Identify which cell holds the provided text, then report its [X, Y] central coordinate. 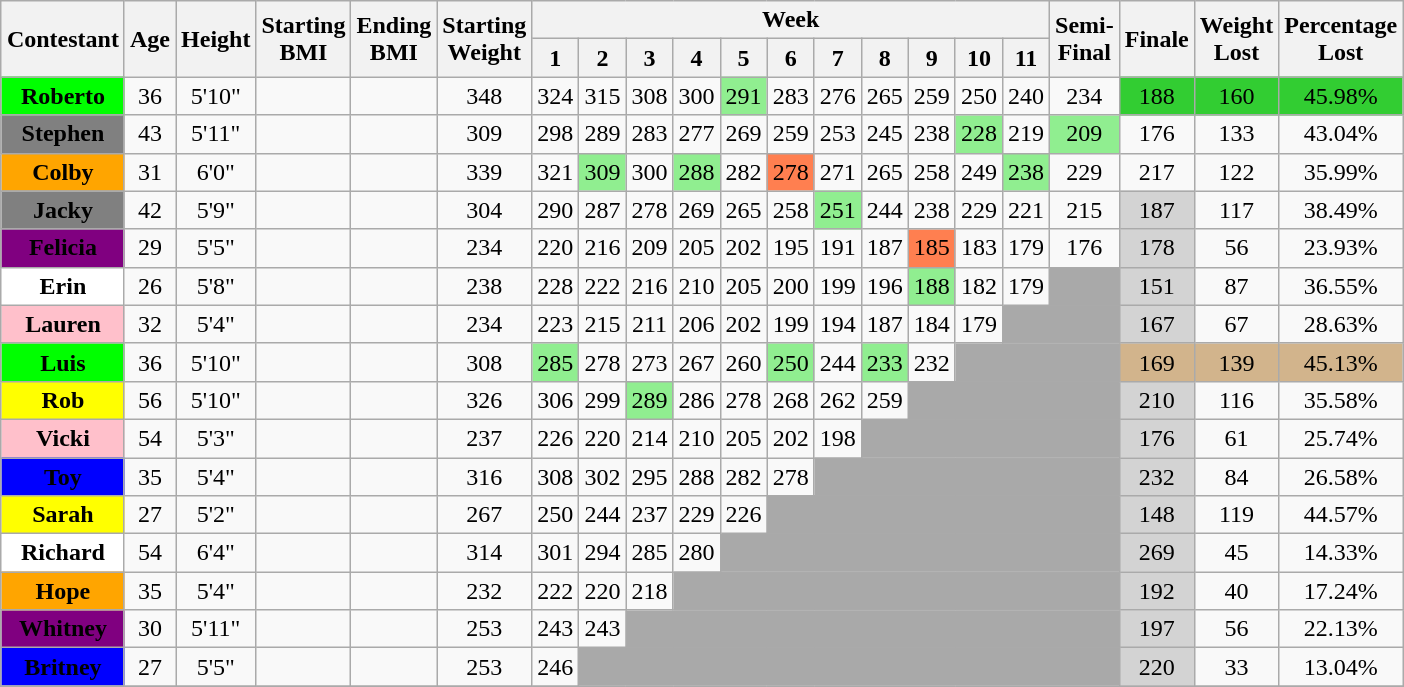
299 [602, 400]
249 [978, 172]
5'8" [216, 286]
Whitney [62, 629]
316 [484, 477]
219 [1026, 134]
211 [650, 324]
38.49% [1341, 210]
Height [216, 39]
17.24% [1341, 591]
5'2" [216, 515]
61 [1236, 438]
Finale [1156, 39]
271 [838, 172]
192 [1156, 591]
304 [484, 210]
291 [744, 96]
StartingBMI [304, 39]
26.58% [1341, 477]
Sarah [62, 515]
286 [696, 400]
Rob [62, 400]
EndingBMI [394, 39]
11 [1026, 58]
Britney [62, 667]
276 [838, 96]
116 [1236, 400]
191 [838, 248]
196 [884, 286]
302 [602, 477]
240 [1026, 96]
183 [978, 248]
198 [838, 438]
260 [744, 362]
WeightLost [1236, 39]
182 [978, 286]
277 [696, 134]
Vicki [62, 438]
43 [150, 134]
251 [838, 210]
1 [556, 58]
290 [556, 210]
30 [150, 629]
45.13% [1341, 362]
28.63% [1341, 324]
326 [484, 400]
Contestant [62, 39]
280 [696, 553]
314 [484, 553]
169 [1156, 362]
217 [1156, 172]
184 [932, 324]
298 [556, 134]
200 [790, 286]
44.57% [1341, 515]
185 [932, 248]
117 [1236, 210]
5'3" [216, 438]
268 [790, 400]
148 [1156, 515]
151 [1156, 286]
2 [602, 58]
36.55% [1341, 286]
Toy [62, 477]
10 [978, 58]
9 [932, 58]
206 [696, 324]
33 [1236, 667]
23.93% [1341, 248]
13.04% [1341, 667]
233 [884, 362]
5 [744, 58]
295 [650, 477]
6'0" [216, 172]
22.13% [1341, 629]
Stephen [62, 134]
32 [150, 324]
218 [650, 591]
133 [1236, 134]
122 [1236, 172]
3 [650, 58]
87 [1236, 286]
348 [484, 96]
14.33% [1341, 553]
246 [556, 667]
Semi-Final [1085, 39]
29 [150, 248]
25.74% [1341, 438]
84 [1236, 477]
5'9" [216, 210]
26 [150, 286]
Age [150, 39]
7 [838, 58]
339 [484, 172]
Erin [62, 286]
306 [556, 400]
StartingWeight [484, 39]
8 [884, 58]
301 [556, 553]
245 [884, 134]
273 [650, 362]
Lauren [62, 324]
194 [838, 324]
119 [1236, 515]
Felicia [62, 248]
262 [838, 400]
6'4" [216, 553]
45.98% [1341, 96]
40 [1236, 591]
197 [1156, 629]
Colby [62, 172]
Hope [62, 591]
Luis [62, 362]
42 [150, 210]
45 [1236, 553]
287 [602, 210]
Roberto [62, 96]
294 [602, 553]
214 [650, 438]
221 [1026, 210]
139 [1236, 362]
195 [790, 248]
67 [1236, 324]
Jacky [62, 210]
43.04% [1341, 134]
31 [150, 172]
Richard [62, 553]
223 [556, 324]
178 [1156, 248]
324 [556, 96]
Week [791, 20]
35.58% [1341, 400]
4 [696, 58]
6 [790, 58]
35.99% [1341, 172]
321 [556, 172]
167 [1156, 324]
315 [602, 96]
160 [1236, 96]
PercentageLost [1341, 39]
